Find where the given text appears and provide that cell's center as [x, y] coordinate. 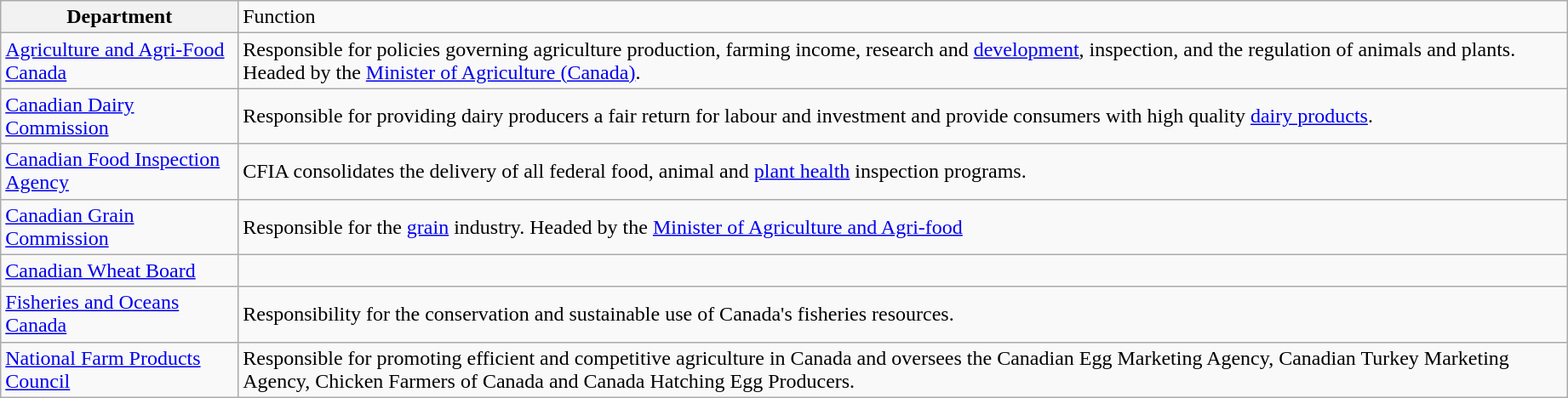
Responsible for the grain industry. Headed by the Minister of Agriculture and Agri-food [903, 226]
Canadian Grain Commission [119, 226]
National Farm Products Council [119, 369]
Department [119, 17]
Responsibility for the conservation and sustainable use of Canada's fisheries resources. [903, 315]
Agriculture and Agri-Food Canada [119, 61]
Function [903, 17]
CFIA consolidates the delivery of all federal food, animal and plant health inspection programs. [903, 172]
Responsible for providing dairy producers a fair return for labour and investment and provide consumers with high quality dairy products. [903, 116]
Canadian Dairy Commission [119, 116]
Canadian Wheat Board [119, 270]
Canadian Food Inspection Agency [119, 172]
Fisheries and Oceans Canada [119, 315]
